For the text-containing cell, return its midpoint in [X, Y] coordinate format. 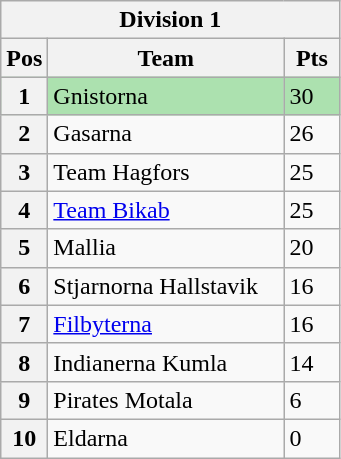
5 [24, 248]
9 [24, 400]
0 [312, 438]
Gasarna [166, 134]
Team Bikab [166, 210]
30 [312, 96]
26 [312, 134]
1 [24, 96]
Team Hagfors [166, 172]
Filbyterna [166, 324]
Eldarna [166, 438]
Pts [312, 58]
7 [24, 324]
2 [24, 134]
10 [24, 438]
8 [24, 362]
3 [24, 172]
20 [312, 248]
Pos [24, 58]
Indianerna Kumla [166, 362]
Division 1 [170, 20]
Gnistorna [166, 96]
4 [24, 210]
14 [312, 362]
Team [166, 58]
Stjarnorna Hallstavik [166, 286]
Pirates Motala [166, 400]
Mallia [166, 248]
